For the text-containing cell, return its midpoint in [X, Y] coordinate format. 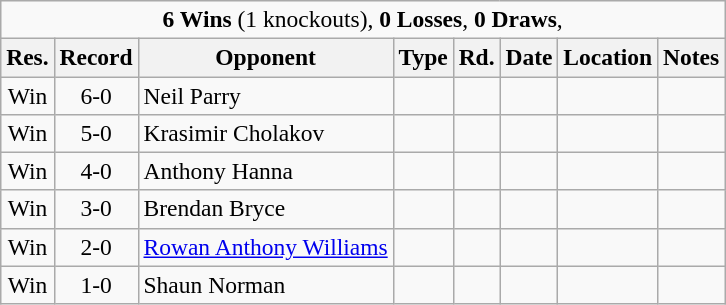
Krasimir Cholakov [266, 133]
6-0 [96, 95]
6 Wins (1 knockouts), 0 Losses, 0 Draws, [363, 19]
Brendan Bryce [266, 209]
Shaun Norman [266, 285]
3-0 [96, 209]
Date [529, 57]
Rd. [476, 57]
Opponent [266, 57]
Neil Parry [266, 95]
1-0 [96, 285]
Notes [692, 57]
Record [96, 57]
Res. [28, 57]
4-0 [96, 171]
2-0 [96, 247]
Rowan Anthony Williams [266, 247]
5-0 [96, 133]
Location [608, 57]
Type [423, 57]
Anthony Hanna [266, 171]
